Search for the cell housing the specified text and yield its (x, y) center coordinate. 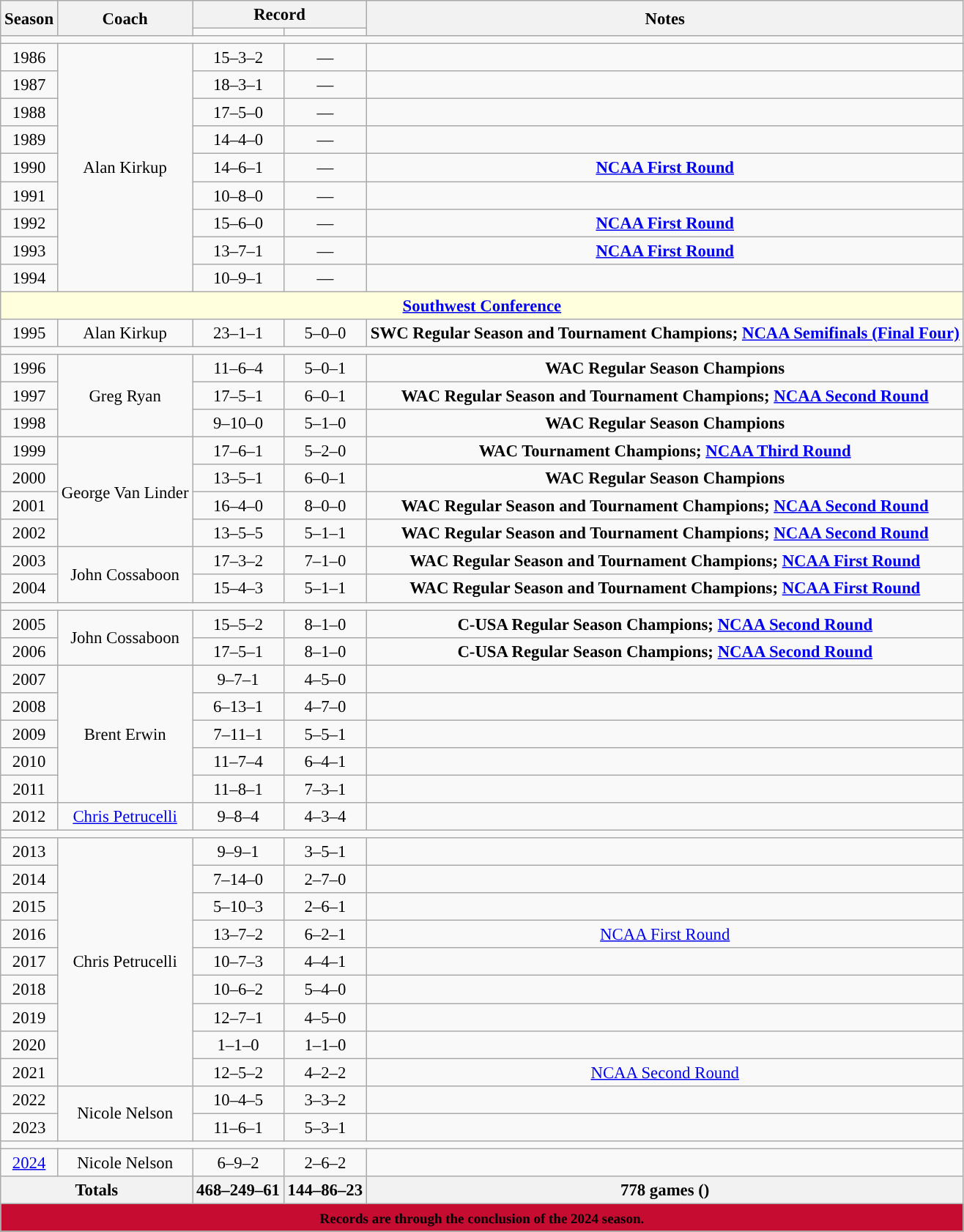
5–2–0 (325, 451)
468–249–61 (238, 1190)
NCAA Second Round (665, 1072)
1988 (29, 113)
7–1–0 (325, 561)
Record (280, 15)
Totals (97, 1190)
5–1–0 (325, 423)
15–4–3 (238, 589)
1997 (29, 396)
11–8–1 (238, 789)
1987 (29, 85)
17–5–0 (238, 113)
7–14–0 (238, 880)
6–2–1 (325, 935)
Season (29, 18)
WAC Tournament Champions; NCAA Third Round (665, 451)
14–6–1 (238, 168)
12–5–2 (238, 1072)
2000 (29, 478)
1990 (29, 168)
2019 (29, 1017)
15–6–0 (238, 223)
Southwest Conference (482, 305)
1998 (29, 423)
10–8–0 (238, 196)
2012 (29, 817)
2010 (29, 762)
2014 (29, 880)
4–7–0 (325, 707)
2018 (29, 990)
9–9–1 (238, 852)
17–3–2 (238, 561)
2008 (29, 707)
14–4–0 (238, 140)
2023 (29, 1127)
3–3–2 (325, 1099)
2003 (29, 561)
1992 (29, 223)
1989 (29, 140)
11–7–4 (238, 762)
2005 (29, 624)
5–4–0 (325, 990)
Brent Erwin (125, 734)
George Van Linder (125, 492)
4–4–1 (325, 962)
15–5–2 (238, 624)
2011 (29, 789)
1996 (29, 368)
1999 (29, 451)
10–6–2 (238, 990)
5–0–1 (325, 368)
9–7–1 (238, 679)
7–11–1 (238, 734)
10–9–1 (238, 278)
13–7–1 (238, 251)
4–3–4 (325, 817)
12–7–1 (238, 1017)
6–9–2 (238, 1162)
2020 (29, 1044)
2022 (29, 1099)
8–0–0 (325, 506)
2024 (29, 1162)
SWC Regular Season and Tournament Champions; NCAA Semifinals (Final Four) (665, 333)
13–5–1 (238, 478)
2013 (29, 852)
Greg Ryan (125, 396)
1994 (29, 278)
9–10–0 (238, 423)
10–4–5 (238, 1099)
11–6–4 (238, 368)
2–6–2 (325, 1162)
2–7–0 (325, 880)
1991 (29, 196)
2004 (29, 589)
Records are through the conclusion of the 2024 season. (482, 1217)
144–86–23 (325, 1190)
6–4–1 (325, 762)
10–7–3 (238, 962)
2002 (29, 533)
2017 (29, 962)
9–8–4 (238, 817)
15–3–2 (238, 58)
7–3–1 (325, 789)
2–6–1 (325, 907)
2006 (29, 651)
2001 (29, 506)
18–3–1 (238, 85)
16–4–0 (238, 506)
2015 (29, 907)
13–5–5 (238, 533)
3–5–1 (325, 852)
23–1–1 (238, 333)
2016 (29, 935)
Notes (665, 18)
1986 (29, 58)
Coach (125, 18)
13–7–2 (238, 935)
1995 (29, 333)
5–3–1 (325, 1127)
6–13–1 (238, 707)
11–6–1 (238, 1127)
5–10–3 (238, 907)
17–6–1 (238, 451)
5–0–0 (325, 333)
2009 (29, 734)
778 games () (665, 1190)
1993 (29, 251)
2007 (29, 679)
4–2–2 (325, 1072)
2021 (29, 1072)
5–5–1 (325, 734)
